Extract the (x, y) coordinate from the center of the cell holding the provided text.  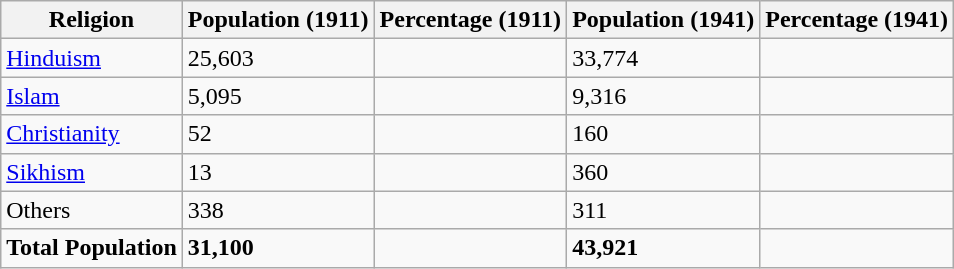
360 (664, 172)
Christianity (92, 134)
160 (664, 134)
31,100 (278, 248)
Total Population (92, 248)
Population (1911) (278, 20)
Percentage (1941) (857, 20)
Population (1941) (664, 20)
311 (664, 210)
5,095 (278, 96)
9,316 (664, 96)
Islam (92, 96)
43,921 (664, 248)
52 (278, 134)
Sikhism (92, 172)
338 (278, 210)
13 (278, 172)
25,603 (278, 58)
Others (92, 210)
Percentage (1911) (470, 20)
33,774 (664, 58)
Religion (92, 20)
Hinduism (92, 58)
